Scan for the cell matching the given text and deliver its [x, y] coordinate at center. 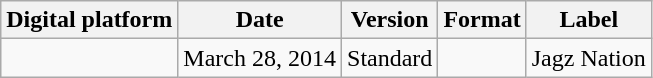
Label [588, 20]
March 28, 2014 [260, 58]
Format [482, 20]
Jagz Nation [588, 58]
Standard [390, 58]
Date [260, 20]
Digital platform [90, 20]
Version [390, 20]
